Scan for the cell matching the given text and deliver its (x, y) coordinate at center. 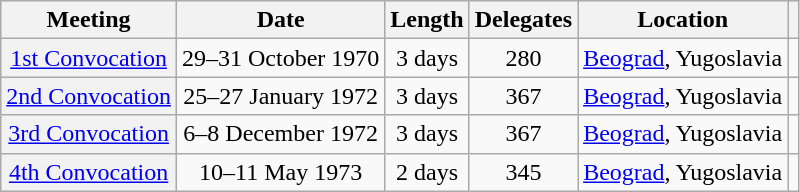
Location (683, 20)
29–31 October 1970 (280, 58)
280 (523, 58)
25–27 January 1972 (280, 96)
1st Convocation (89, 58)
345 (523, 172)
2nd Convocation (89, 96)
10–11 May 1973 (280, 172)
Date (280, 20)
6–8 December 1972 (280, 134)
3rd Convocation (89, 134)
2 days (427, 172)
Meeting (89, 20)
4th Convocation (89, 172)
Delegates (523, 20)
Length (427, 20)
